For the text-containing cell, return its midpoint in (x, y) coordinate format. 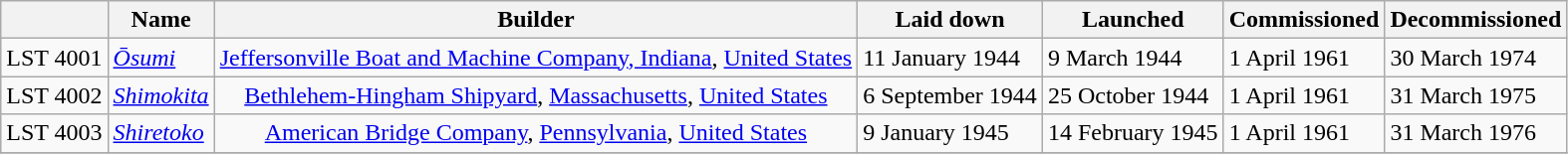
30 March 1974 (1476, 58)
Ōsumi (161, 58)
14 February 1945 (1133, 133)
Launched (1133, 20)
American Bridge Company, Pennsylvania, United States (536, 133)
LST 4001 (54, 58)
31 March 1976 (1476, 133)
11 January 1944 (950, 58)
Shiretoko (161, 133)
Jeffersonville Boat and Machine Company, Indiana, United States (536, 58)
9 March 1944 (1133, 58)
Shimokita (161, 95)
LST 4002 (54, 95)
6 September 1944 (950, 95)
Bethlehem-Hingham Shipyard, Massachusetts, United States (536, 95)
Commissioned (1304, 20)
9 January 1945 (950, 133)
Laid down (950, 20)
Builder (536, 20)
LST 4003 (54, 133)
Decommissioned (1476, 20)
25 October 1944 (1133, 95)
31 March 1975 (1476, 95)
Name (161, 20)
